Pinpoint the cell where the given text exists, returning its (x, y) midpoint coordinate. 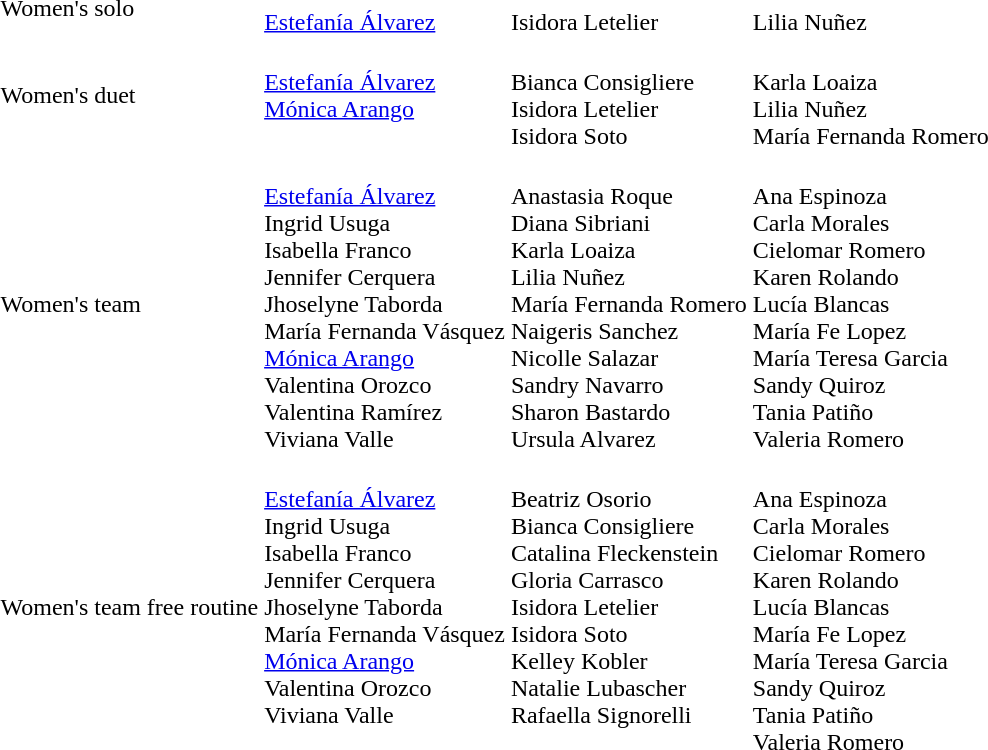
Bianca ConsigliereIsidora LetelierIsidora Soto (628, 96)
Anastasia RoqueDiana SibrianiKarla LoaizaLilia NuñezMaría Fernanda RomeroNaigeris SanchezNicolle SalazarSandry NavarroSharon BastardoUrsula Alvarez (628, 304)
Estefanía ÁlvarezMónica Arango (385, 96)
